Locate the cell with the specified text and output its (x, y) center coordinate. 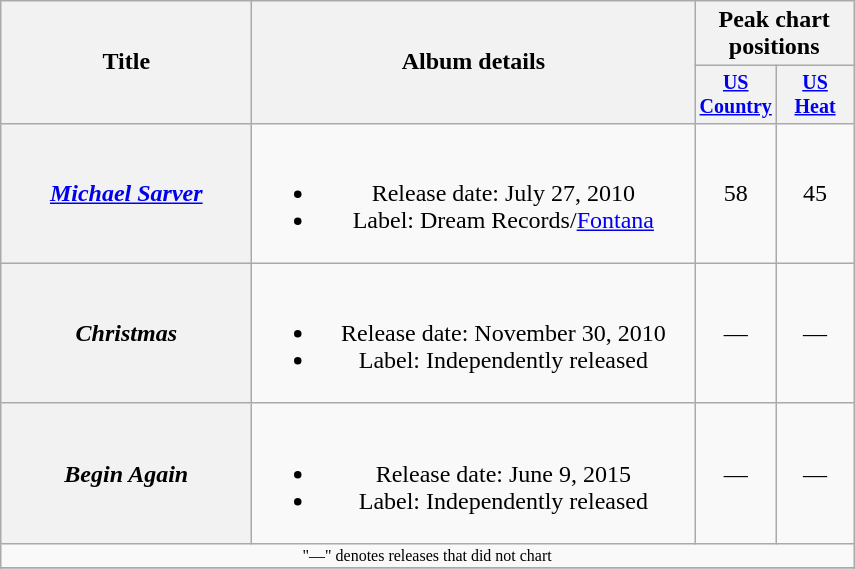
Album details (474, 62)
Michael Sarver (126, 193)
Release date: November 30, 2010Label: Independently released (474, 333)
"—" denotes releases that did not chart (428, 555)
Peak chartpositions (774, 34)
US Country (736, 94)
Title (126, 62)
USHeat (816, 94)
Begin Again (126, 473)
Christmas (126, 333)
58 (736, 193)
45 (816, 193)
Release date: June 9, 2015Label: Independently released (474, 473)
Release date: July 27, 2010Label: Dream Records/Fontana (474, 193)
